Return (X, Y) of the center of cell containing provided text 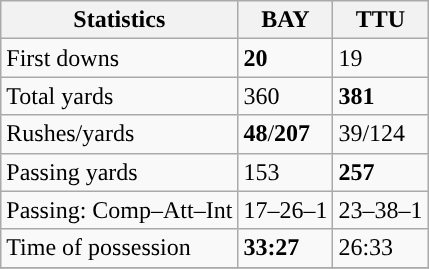
Passing yards (120, 172)
First downs (120, 58)
26:33 (380, 248)
23–38–1 (380, 210)
39/124 (380, 134)
Passing: Comp–Att–Int (120, 210)
BAY (286, 20)
Statistics (120, 20)
Rushes/yards (120, 134)
153 (286, 172)
257 (380, 172)
17–26–1 (286, 210)
360 (286, 96)
20 (286, 58)
TTU (380, 20)
33:27 (286, 248)
Time of possession (120, 248)
Total yards (120, 96)
19 (380, 58)
48/207 (286, 134)
381 (380, 96)
